For the text-containing cell, return its midpoint in (X, Y) coordinate format. 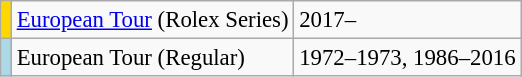
European Tour (Regular) (152, 58)
1972–1973, 1986–2016 (408, 58)
European Tour (Rolex Series) (152, 20)
2017– (408, 20)
